Return the [X, Y] coordinate for the center point of the cell that contains the specified text.  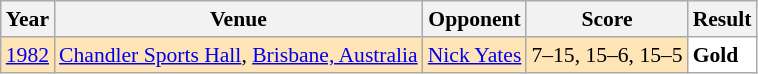
1982 [28, 55]
Nick Yates [475, 55]
7–15, 15–6, 15–5 [606, 55]
Chandler Sports Hall, Brisbane, Australia [238, 55]
Opponent [475, 19]
Gold [722, 55]
Year [28, 19]
Venue [238, 19]
Result [722, 19]
Score [606, 19]
